Provide the (x, y) coordinate of the cell's center where the given text is located.  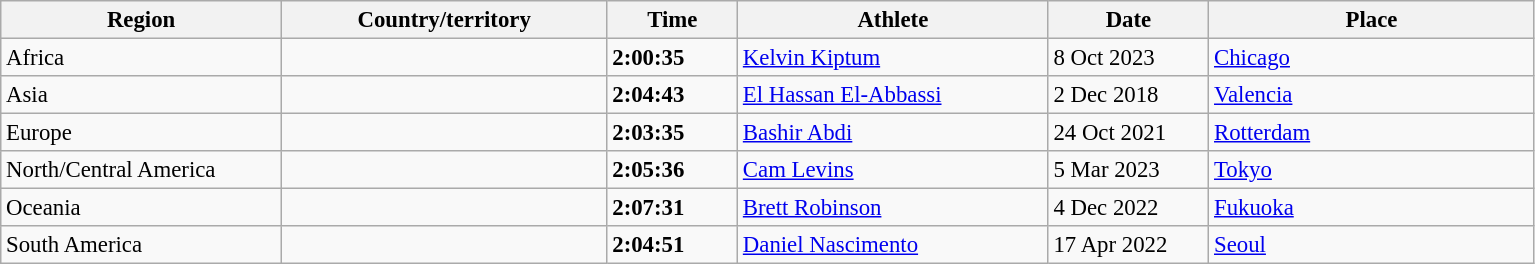
Bashir Abdi (894, 133)
4 Dec 2022 (1128, 208)
Date (1128, 20)
Asia (142, 95)
Oceania (142, 208)
Valencia (1372, 95)
8 Oct 2023 (1128, 58)
Fukuoka (1372, 208)
Tokyo (1372, 170)
El Hassan El-Abbassi (894, 95)
Place (1372, 20)
South America (142, 245)
2 Dec 2018 (1128, 95)
2:04:43 (672, 95)
Time (672, 20)
5 Mar 2023 (1128, 170)
2:00:35 (672, 58)
Brett Robinson (894, 208)
Kelvin Kiptum (894, 58)
2:05:36 (672, 170)
Rotterdam (1372, 133)
Chicago (1372, 58)
Country/territory (444, 20)
Region (142, 20)
Daniel Nascimento (894, 245)
Seoul (1372, 245)
Cam Levins (894, 170)
Europe (142, 133)
North/Central America (142, 170)
2:03:35 (672, 133)
Africa (142, 58)
2:04:51 (672, 245)
17 Apr 2022 (1128, 245)
2:07:31 (672, 208)
24 Oct 2021 (1128, 133)
Athlete (894, 20)
